Search for the cell housing the specified text and yield its (x, y) center coordinate. 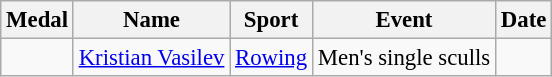
Date (523, 20)
Men's single sculls (404, 58)
Rowing (272, 58)
Medal (38, 20)
Sport (272, 20)
Event (404, 20)
Kristian Vasilev (151, 58)
Name (151, 20)
